Pinpoint the cell where the given text exists, returning its [X, Y] midpoint coordinate. 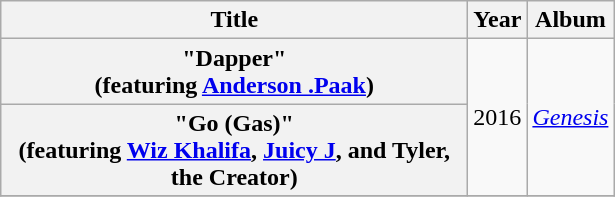
Album [570, 20]
Genesis [570, 118]
Year [498, 20]
2016 [498, 118]
"Go (Gas)" (featuring Wiz Khalifa, Juicy J, and Tyler, the Creator) [234, 150]
Title [234, 20]
"Dapper" (featuring Anderson .Paak) [234, 72]
